Return (x, y) of the center of cell containing provided text 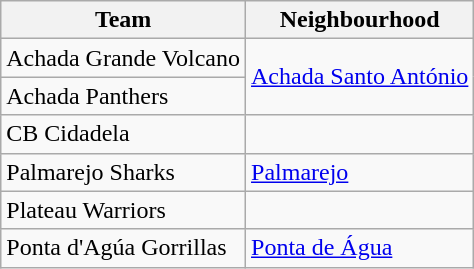
CB Cidadela (124, 134)
Team (124, 20)
Plateau Warriors (124, 210)
Ponta de Água (360, 248)
Achada Grande Volcano (124, 58)
Achada Panthers (124, 96)
Palmarejo Sharks (124, 172)
Palmarejo (360, 172)
Neighbourhood (360, 20)
Achada Santo António (360, 77)
Ponta d'Agúa Gorrillas (124, 248)
